Return the (X, Y) coordinate for the center point of the cell that contains the specified text.  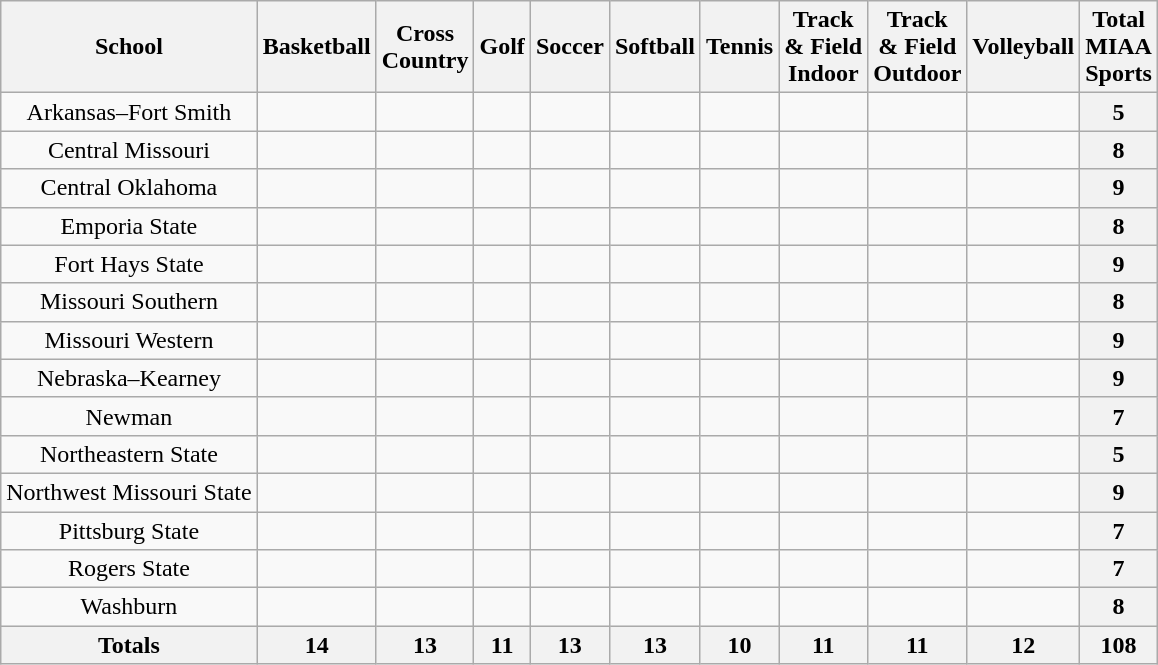
12 (1024, 645)
Arkansas–Fort Smith (129, 112)
108 (1119, 645)
10 (739, 645)
Track& FieldIndoor (824, 47)
Rogers State (129, 569)
Central Missouri (129, 150)
Soccer (570, 47)
14 (316, 645)
Softball (654, 47)
TotalMIAASports (1119, 47)
Northeastern State (129, 454)
Golf (502, 47)
Tennis (739, 47)
Nebraska–Kearney (129, 378)
Fort Hays State (129, 264)
Emporia State (129, 226)
School (129, 47)
Newman (129, 416)
Totals (129, 645)
Washburn (129, 607)
Central Oklahoma (129, 188)
Northwest Missouri State (129, 492)
Basketball (316, 47)
Missouri Southern (129, 302)
Track& FieldOutdoor (918, 47)
CrossCountry (425, 47)
Volleyball (1024, 47)
Missouri Western (129, 340)
Pittsburg State (129, 531)
